Find where the given text appears and provide that cell's center as (X, Y) coordinate. 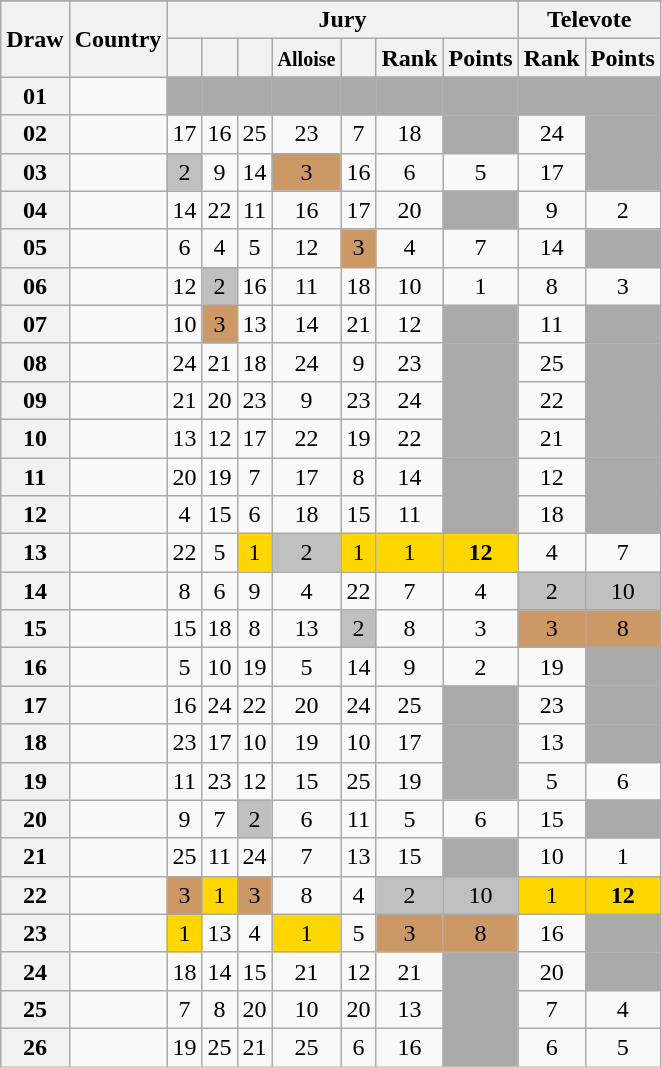
Draw (35, 39)
05 (35, 248)
08 (35, 362)
01 (35, 96)
Country (118, 39)
26 (35, 1047)
06 (35, 286)
02 (35, 134)
09 (35, 400)
04 (35, 210)
Televote (589, 20)
07 (35, 324)
Alloise (306, 58)
03 (35, 172)
Jury (342, 20)
